Determine the [x, y] coordinate at the center of the cell enclosing the given text.  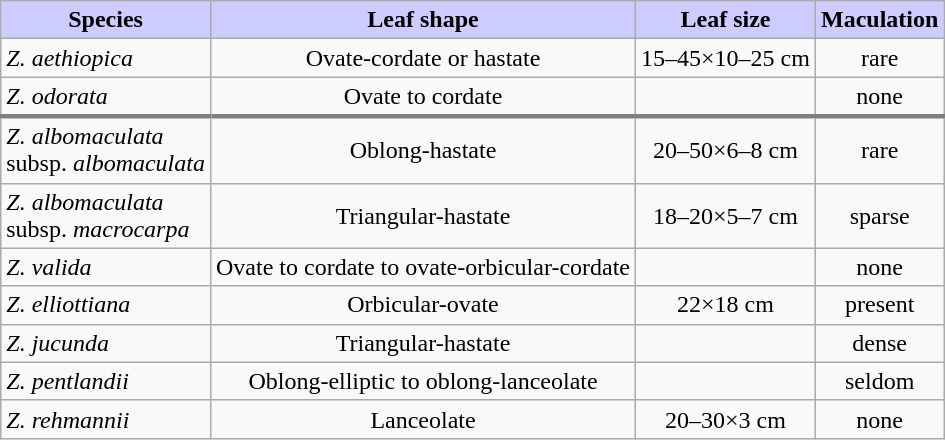
seldom [879, 381]
22×18 cm [726, 305]
Maculation [879, 20]
20–30×3 cm [726, 419]
sparse [879, 216]
18–20×5–7 cm [726, 216]
15–45×10–25 cm [726, 58]
Orbicular-ovate [422, 305]
Ovate to cordate [422, 97]
Z. albomaculatasubsp. macrocarpa [106, 216]
Z. jucunda [106, 343]
Leaf shape [422, 20]
Z. pentlandii [106, 381]
Z. odorata [106, 97]
20–50×6–8 cm [726, 150]
Z. albomaculatasubsp. albomaculata [106, 150]
Leaf size [726, 20]
Lanceolate [422, 419]
Ovate-cordate or hastate [422, 58]
Z. elliottiana [106, 305]
present [879, 305]
Z. aethiopica [106, 58]
dense [879, 343]
Z. valida [106, 267]
Z. rehmannii [106, 419]
Oblong-hastate [422, 150]
Ovate to cordate to ovate-orbicular-cordate [422, 267]
Oblong-elliptic to oblong-lanceolate [422, 381]
Species [106, 20]
